Scan for the cell matching the given text and deliver its [X, Y] coordinate at center. 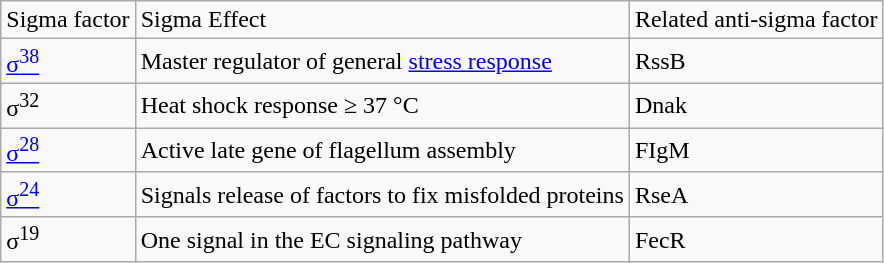
FIgM [756, 150]
Heat shock response ≥ 37 °C [382, 106]
Related anti-sigma factor [756, 20]
One signal in the EC signaling pathway [382, 240]
Master regulator of general stress response [382, 62]
RseA [756, 194]
FecR [756, 240]
Signals release of factors to fix misfolded proteins [382, 194]
σ28 [68, 150]
Sigma Effect [382, 20]
RssB [756, 62]
σ38 [68, 62]
σ19 [68, 240]
Active late gene of flagellum assembly [382, 150]
σ24 [68, 194]
Sigma factor [68, 20]
Dnak [756, 106]
σ32 [68, 106]
